Identify which cell holds the provided text, then report its [x, y] central coordinate. 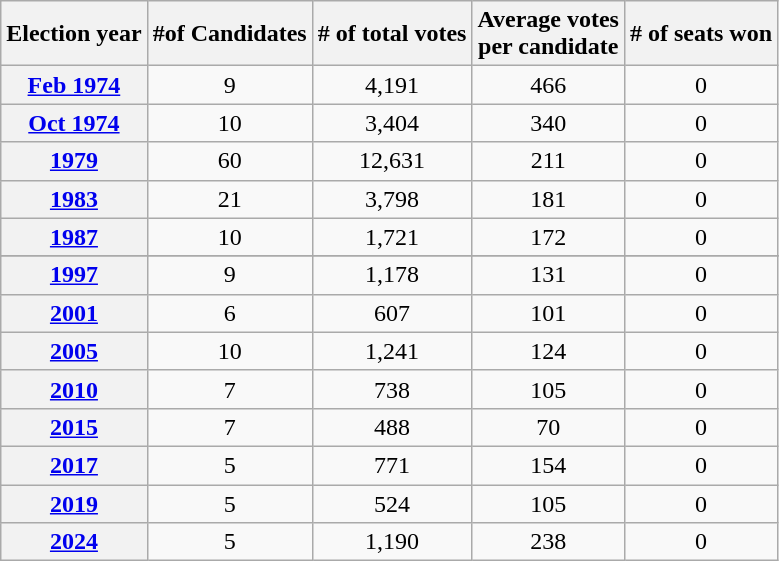
21 [230, 199]
607 [392, 313]
Average votesper candidate [548, 34]
1997 [74, 275]
70 [548, 427]
6 [230, 313]
60 [230, 161]
771 [392, 465]
1983 [74, 199]
2001 [74, 313]
Election year [74, 34]
# of seats won [700, 34]
12,631 [392, 161]
1,178 [392, 275]
524 [392, 503]
#of Candidates [230, 34]
1,190 [392, 542]
124 [548, 351]
3,404 [392, 123]
131 [548, 275]
3,798 [392, 199]
# of total votes [392, 34]
211 [548, 161]
1,721 [392, 237]
238 [548, 542]
2017 [74, 465]
181 [548, 199]
1,241 [392, 351]
2019 [74, 503]
172 [548, 237]
2015 [74, 427]
Feb 1974 [74, 85]
488 [392, 427]
2010 [74, 389]
4,191 [392, 85]
1987 [74, 237]
2024 [74, 542]
101 [548, 313]
738 [392, 389]
2005 [74, 351]
Oct 1974 [74, 123]
340 [548, 123]
466 [548, 85]
1979 [74, 161]
154 [548, 465]
